Determine the [X, Y] coordinate at the center of the cell enclosing the given text.  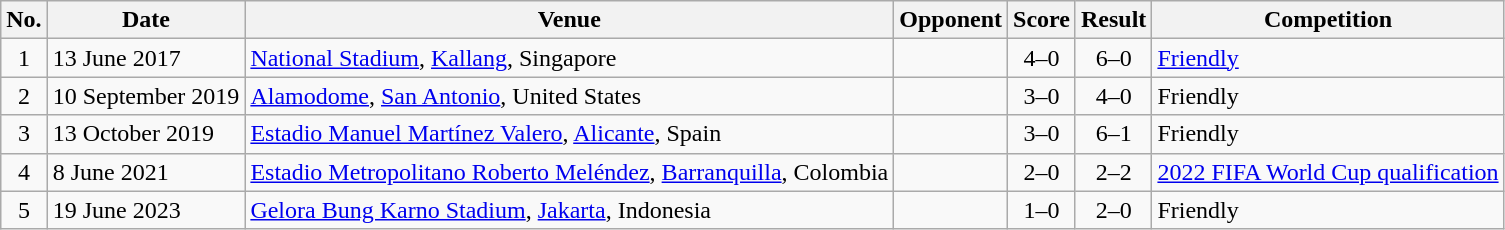
Competition [1328, 20]
2–2 [1113, 172]
Score [1042, 20]
Opponent [951, 20]
13 June 2017 [146, 58]
1 [24, 58]
2 [24, 96]
13 October 2019 [146, 134]
8 June 2021 [146, 172]
19 June 2023 [146, 210]
Alamodome, San Antonio, United States [570, 96]
No. [24, 20]
Gelora Bung Karno Stadium, Jakarta, Indonesia [570, 210]
5 [24, 210]
10 September 2019 [146, 96]
Result [1113, 20]
6–1 [1113, 134]
4 [24, 172]
Estadio Metropolitano Roberto Meléndez, Barranquilla, Colombia [570, 172]
6–0 [1113, 58]
1–0 [1042, 210]
Estadio Manuel Martínez Valero, Alicante, Spain [570, 134]
Venue [570, 20]
3 [24, 134]
2022 FIFA World Cup qualification [1328, 172]
Date [146, 20]
National Stadium, Kallang, Singapore [570, 58]
